Determine the (X, Y) coordinate at the center of the cell enclosing the given text.  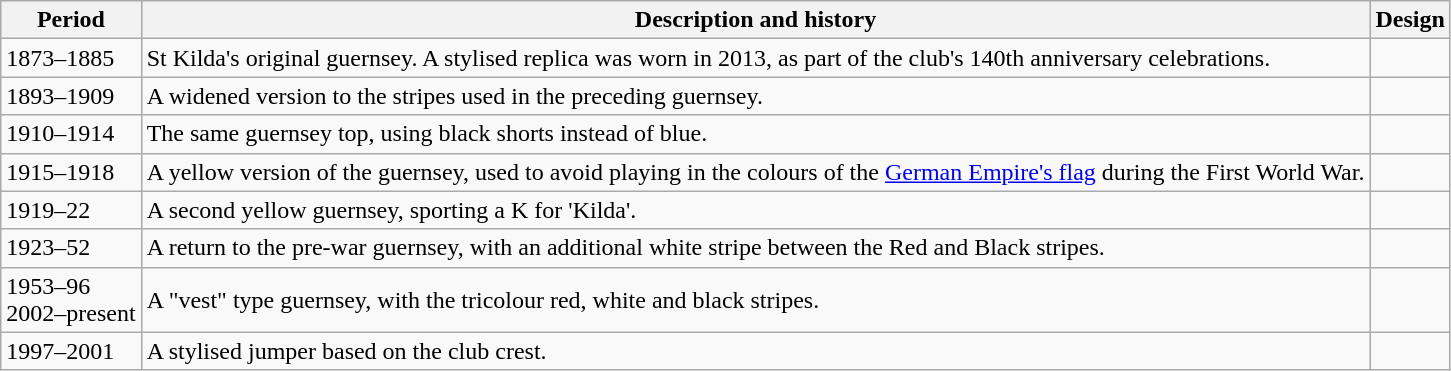
Description and history (756, 20)
1919–22 (71, 210)
A stylised jumper based on the club crest. (756, 351)
Design (1410, 20)
1893–1909 (71, 96)
A widened version to the stripes used in the preceding guernsey. (756, 96)
A yellow version of the guernsey, used to avoid playing in the colours of the German Empire's flag during the First World War. (756, 172)
A "vest" type guernsey, with the tricolour red, white and black stripes. (756, 300)
1915–1918 (71, 172)
Period (71, 20)
1873–1885 (71, 58)
1953–962002–present (71, 300)
A return to the pre-war guernsey, with an additional white stripe between the Red and Black stripes. (756, 248)
1923–52 (71, 248)
The same guernsey top, using black shorts instead of blue. (756, 134)
St Kilda's original guernsey. A stylised replica was worn in 2013, as part of the club's 140th anniversary celebrations. (756, 58)
1910–1914 (71, 134)
1997–2001 (71, 351)
A second yellow guernsey, sporting a K for 'Kilda'. (756, 210)
